Scan for the cell matching the given text and deliver its (X, Y) coordinate at center. 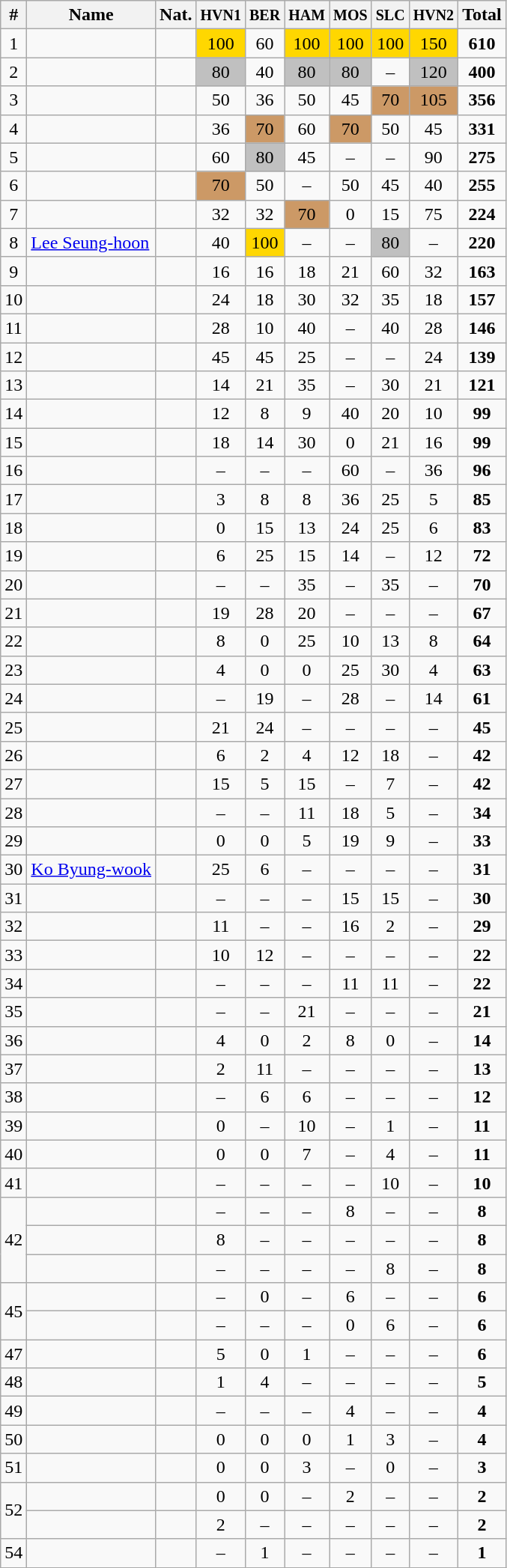
# (13, 15)
67 (482, 613)
163 (482, 271)
63 (482, 670)
139 (482, 357)
275 (482, 157)
27 (13, 784)
150 (434, 43)
146 (482, 328)
26 (13, 755)
39 (13, 1126)
Ko Byung-wook (91, 870)
52 (13, 1510)
610 (482, 43)
17 (13, 499)
157 (482, 299)
400 (482, 72)
SLC (390, 15)
41 (13, 1183)
356 (482, 100)
38 (13, 1097)
23 (13, 670)
Total (482, 15)
Nat. (176, 15)
72 (482, 556)
MOS (350, 15)
HVN2 (434, 15)
85 (482, 499)
HAM (307, 15)
331 (482, 129)
121 (482, 385)
37 (13, 1069)
47 (13, 1354)
48 (13, 1382)
BER (264, 15)
61 (482, 698)
255 (482, 186)
Name (91, 15)
90 (434, 157)
54 (13, 1553)
HVN1 (221, 15)
75 (434, 214)
49 (13, 1411)
96 (482, 471)
105 (434, 100)
51 (13, 1468)
220 (482, 242)
64 (482, 641)
224 (482, 214)
Lee Seung-hoon (91, 242)
120 (434, 72)
83 (482, 528)
